Output the (x, y) coordinate of the center of the cell containing the given text.  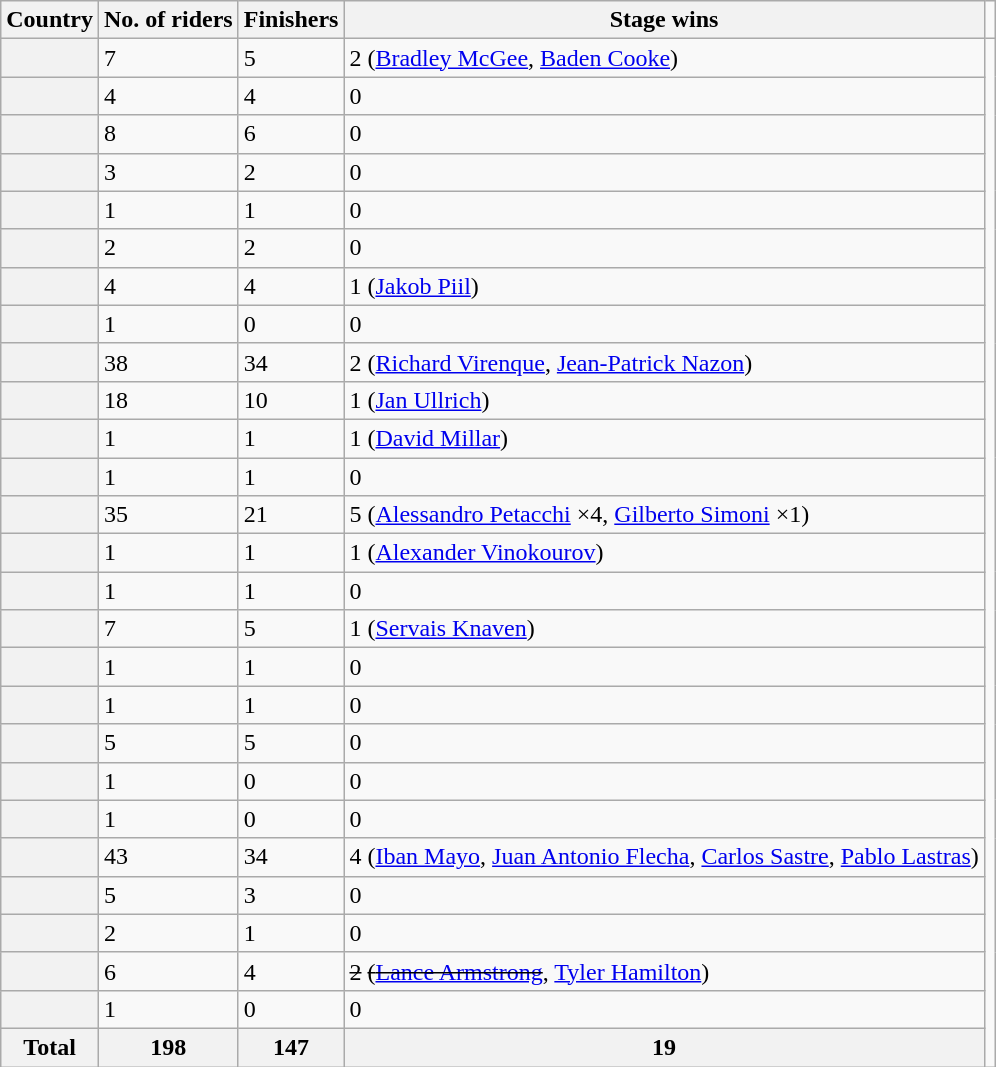
No. of riders (168, 20)
19 (664, 1047)
18 (168, 400)
1 (David Millar) (664, 438)
5 (Alessandro Petacchi ×4, Gilberto Simoni ×1) (664, 515)
43 (168, 857)
35 (168, 515)
Total (50, 1047)
1 (Jan Ullrich) (664, 400)
1 (Jakob Piil) (664, 286)
2 (Bradley McGee, Baden Cooke) (664, 58)
Finishers (291, 20)
2 (Richard Virenque, Jean-Patrick Nazon) (664, 362)
4 (Iban Mayo, Juan Antonio Flecha, Carlos Sastre, Pablo Lastras) (664, 857)
198 (168, 1047)
8 (168, 134)
Stage wins (664, 20)
1 (Alexander Vinokourov) (664, 553)
10 (291, 400)
147 (291, 1047)
Country (50, 20)
38 (168, 362)
2 (Lance Armstrong, Tyler Hamilton) (664, 971)
1 (Servais Knaven) (664, 629)
21 (291, 515)
